Output the [X, Y] coordinate of the center of the cell containing the given text.  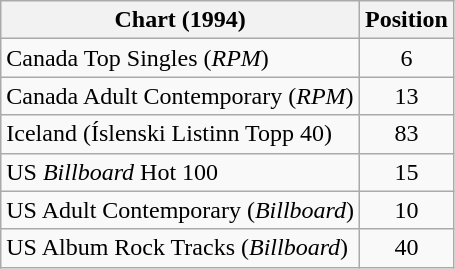
13 [407, 96]
US Album Rock Tracks (Billboard) [180, 248]
Position [407, 20]
Canada Adult Contemporary (RPM) [180, 96]
83 [407, 134]
40 [407, 248]
US Adult Contemporary (Billboard) [180, 210]
Canada Top Singles (RPM) [180, 58]
Chart (1994) [180, 20]
6 [407, 58]
10 [407, 210]
Iceland (Íslenski Listinn Topp 40) [180, 134]
US Billboard Hot 100 [180, 172]
15 [407, 172]
